Output the (x, y) coordinate of the center of the cell containing the given text.  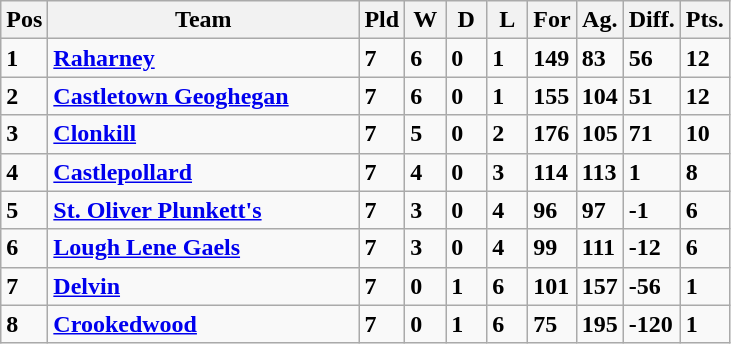
149 (552, 58)
-1 (652, 210)
Ag. (600, 20)
104 (600, 96)
W (426, 20)
157 (600, 286)
For (552, 20)
71 (652, 134)
51 (652, 96)
56 (652, 58)
10 (704, 134)
101 (552, 286)
99 (552, 248)
Pld (382, 20)
114 (552, 172)
Pos (24, 20)
Raharney (204, 58)
St. Oliver Plunkett's (204, 210)
Crookedwood (204, 324)
Castlepollard (204, 172)
97 (600, 210)
96 (552, 210)
111 (600, 248)
-56 (652, 286)
195 (600, 324)
Castletown Geoghegan (204, 96)
Lough Lene Gaels (204, 248)
Clonkill (204, 134)
105 (600, 134)
L (508, 20)
113 (600, 172)
-120 (652, 324)
176 (552, 134)
D (466, 20)
83 (600, 58)
Diff. (652, 20)
Team (204, 20)
Pts. (704, 20)
-12 (652, 248)
75 (552, 324)
Delvin (204, 286)
155 (552, 96)
